Search for the cell housing the specified text and yield its (x, y) center coordinate. 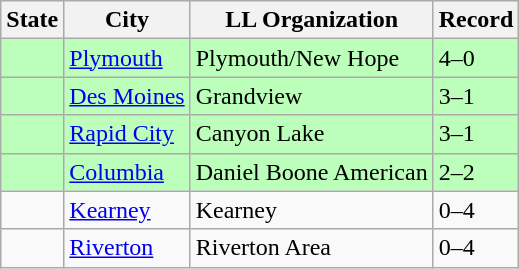
Grandview (312, 96)
2–2 (476, 172)
Riverton (127, 248)
State (32, 20)
LL Organization (312, 20)
Columbia (127, 172)
4–0 (476, 58)
Record (476, 20)
Plymouth (127, 58)
Daniel Boone American (312, 172)
Rapid City (127, 134)
Riverton Area (312, 248)
Canyon Lake (312, 134)
Plymouth/New Hope (312, 58)
Des Moines (127, 96)
City (127, 20)
